Search for the cell housing the specified text and yield its [x, y] center coordinate. 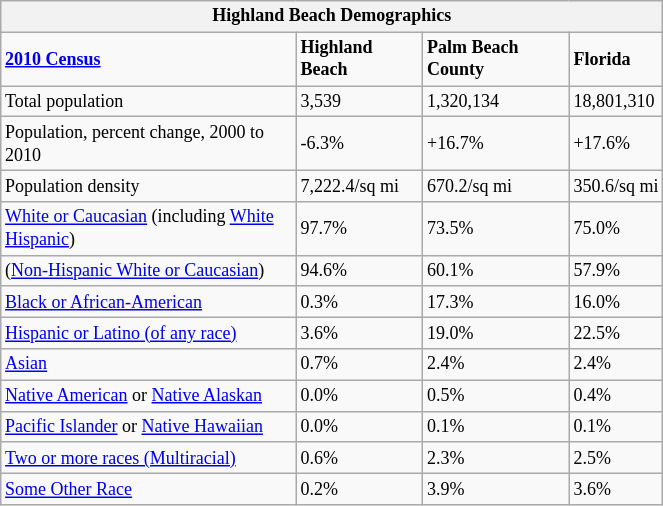
17.3% [496, 302]
0.6% [360, 458]
19.0% [496, 334]
Some Other Race [148, 488]
60.1% [496, 270]
57.9% [616, 270]
Total population [148, 102]
0.4% [616, 396]
350.6/sq mi [616, 186]
18,801,310 [616, 102]
0.2% [360, 488]
3,539 [360, 102]
22.5% [616, 334]
Palm Beach County [496, 59]
+17.6% [616, 144]
0.3% [360, 302]
2010 Census [148, 59]
16.0% [616, 302]
(Non-Hispanic White or Caucasian) [148, 270]
75.0% [616, 229]
0.5% [496, 396]
Asian [148, 364]
3.9% [496, 488]
Highland Beach [360, 59]
Native American or Native Alaskan [148, 396]
1,320,134 [496, 102]
+16.7% [496, 144]
Florida [616, 59]
Pacific Islander or Native Hawaiian [148, 426]
Population, percent change, 2000 to 2010 [148, 144]
Hispanic or Latino (of any race) [148, 334]
670.2/sq mi [496, 186]
94.6% [360, 270]
2.3% [496, 458]
7,222.4/sq mi [360, 186]
2.5% [616, 458]
97.7% [360, 229]
Population density [148, 186]
0.7% [360, 364]
Highland Beach Demographics [332, 16]
Two or more races (Multiracial) [148, 458]
73.5% [496, 229]
White or Caucasian (including White Hispanic) [148, 229]
Black or African-American [148, 302]
-6.3% [360, 144]
